Capture the cell that displays the provided text and extract its [X, Y] central coordinate. 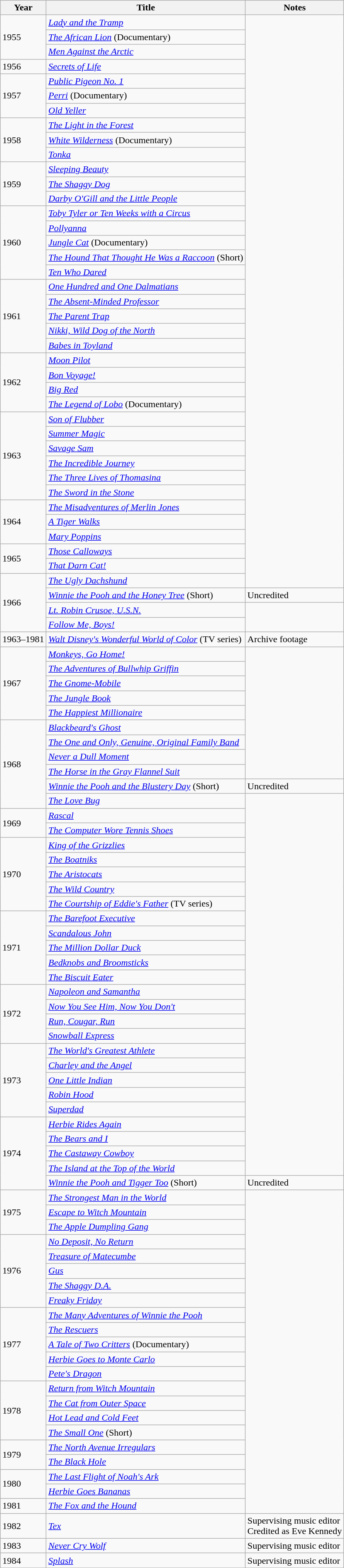
1983 [23, 1546]
1981 [23, 1506]
The Parent Trap [146, 316]
One Hundred and One Dalmatians [146, 287]
Return from Witch Mountain [146, 1389]
Lady and the Tramp [146, 22]
1962 [23, 382]
Never a Dull Moment [146, 757]
1977 [23, 1344]
Run, Cougar, Run [146, 1021]
Men Against the Arctic [146, 52]
Herbie Goes Bananas [146, 1491]
1960 [23, 243]
1974 [23, 1154]
The Strongest Man in the World [146, 1198]
1969 [23, 823]
Summer Magic [146, 434]
Herbie Goes to Monte Carlo [146, 1359]
1966 [23, 602]
Nikki, Wild Dog of the North [146, 331]
The Gnome-Mobile [146, 683]
The Aristocats [146, 874]
Snowball Express [146, 1036]
The Shaggy D.A. [146, 1286]
Scandalous John [146, 933]
The Biscuit Eater [146, 977]
Big Red [146, 389]
The Fox and the Hound [146, 1506]
Secrets of Life [146, 66]
The Ugly Dachshund [146, 580]
Charley and the Angel [146, 1065]
The Black Hole [146, 1462]
The Computer Wore Tennis Shoes [146, 830]
The Castaway Cowboy [146, 1154]
The Bears and I [146, 1139]
The Adventures of Bullwhip Griffin [146, 669]
1956 [23, 66]
The Rescuers [146, 1330]
Splash [146, 1560]
1970 [23, 874]
1958 [23, 140]
The Shaggy Dog [146, 184]
Gus [146, 1271]
1965 [23, 558]
A Tiger Walks [146, 522]
Moon Pilot [146, 360]
Tonka [146, 154]
The Jungle Book [146, 698]
1968 [23, 764]
Darby O'Gill and the Little People [146, 199]
Pete's Dragon [146, 1374]
The African Lion (Documentary) [146, 37]
Babes in Toyland [146, 345]
Perri (Documentary) [146, 96]
Napoleon and Samantha [146, 992]
Robin Hood [146, 1094]
The Hound That Thought He Was a Raccoon (Short) [146, 257]
1972 [23, 1014]
Rascal [146, 815]
Ten Who Dared [146, 272]
The Three Lives of Thomasina [146, 478]
The Million Dollar Duck [146, 948]
1978 [23, 1411]
The Cat from Outer Space [146, 1403]
1955 [23, 37]
Notes [295, 8]
Mary Poppins [146, 536]
Supervising music editorCredited as Eve Kennedy [295, 1526]
Old Yeller [146, 110]
The One and Only, Genuine, Original Family Band [146, 742]
The Horse in the Gray Flannel Suit [146, 771]
The Last Flight of Noah's Ark [146, 1477]
The Apple Dumpling Gang [146, 1227]
The Light in the Forest [146, 125]
Escape to Witch Mountain [146, 1212]
Winnie the Pooh and the Blustery Day (Short) [146, 786]
1976 [23, 1271]
1959 [23, 184]
Toby Tyler or Ten Weeks with a Circus [146, 213]
Savage Sam [146, 448]
Freaky Friday [146, 1300]
1963 [23, 455]
Bedknobs and Broomsticks [146, 962]
Herbie Rides Again [146, 1124]
White Wilderness (Documentary) [146, 140]
Treasure of Matecumbe [146, 1256]
The Sword in the Stone [146, 492]
Superdad [146, 1109]
The Absent-Minded Professor [146, 301]
Winnie the Pooh and Tigger Too (Short) [146, 1183]
Public Pigeon No. 1 [146, 81]
The Boatniks [146, 859]
The Island at the Top of the World [146, 1168]
The Barefoot Executive [146, 918]
1963–1981 [23, 639]
Tex [146, 1526]
1964 [23, 522]
1957 [23, 96]
Now You See Him, Now You Don't [146, 1006]
No Deposit, No Return [146, 1242]
Follow Me, Boys! [146, 624]
Winnie the Pooh and the Honey Tree (Short) [146, 595]
The Happiest Millionaire [146, 713]
The Legend of Lobo (Documentary) [146, 404]
1982 [23, 1526]
Jungle Cat (Documentary) [146, 243]
That Darn Cat! [146, 566]
1973 [23, 1080]
Sleeping Beauty [146, 169]
Hot Lead and Cold Feet [146, 1418]
One Little Indian [146, 1080]
A Tale of Two Critters (Documentary) [146, 1344]
Pollyanna [146, 228]
The Courtship of Eddie's Father (TV series) [146, 904]
Never Cry Wolf [146, 1546]
The Many Adventures of Winnie the Pooh [146, 1315]
Walt Disney's Wonderful World of Color (TV series) [146, 639]
King of the Grizzlies [146, 845]
Son of Flubber [146, 419]
The Small One (Short) [146, 1433]
Bon Voyage! [146, 375]
Archive footage [295, 639]
The Incredible Journey [146, 463]
1979 [23, 1455]
The Love Bug [146, 801]
1980 [23, 1484]
Lt. Robin Crusoe, U.S.N. [146, 610]
1967 [23, 683]
The Misadventures of Merlin Jones [146, 507]
Title [146, 8]
The Wild Country [146, 889]
The North Avenue Irregulars [146, 1447]
Those Calloways [146, 551]
Year [23, 8]
Monkeys, Go Home! [146, 654]
1984 [23, 1560]
The World's Greatest Athlete [146, 1050]
1961 [23, 316]
1971 [23, 948]
1975 [23, 1212]
Blackbeard's Ghost [146, 727]
